Determine the (x, y) coordinate at the center of the cell enclosing the given text.  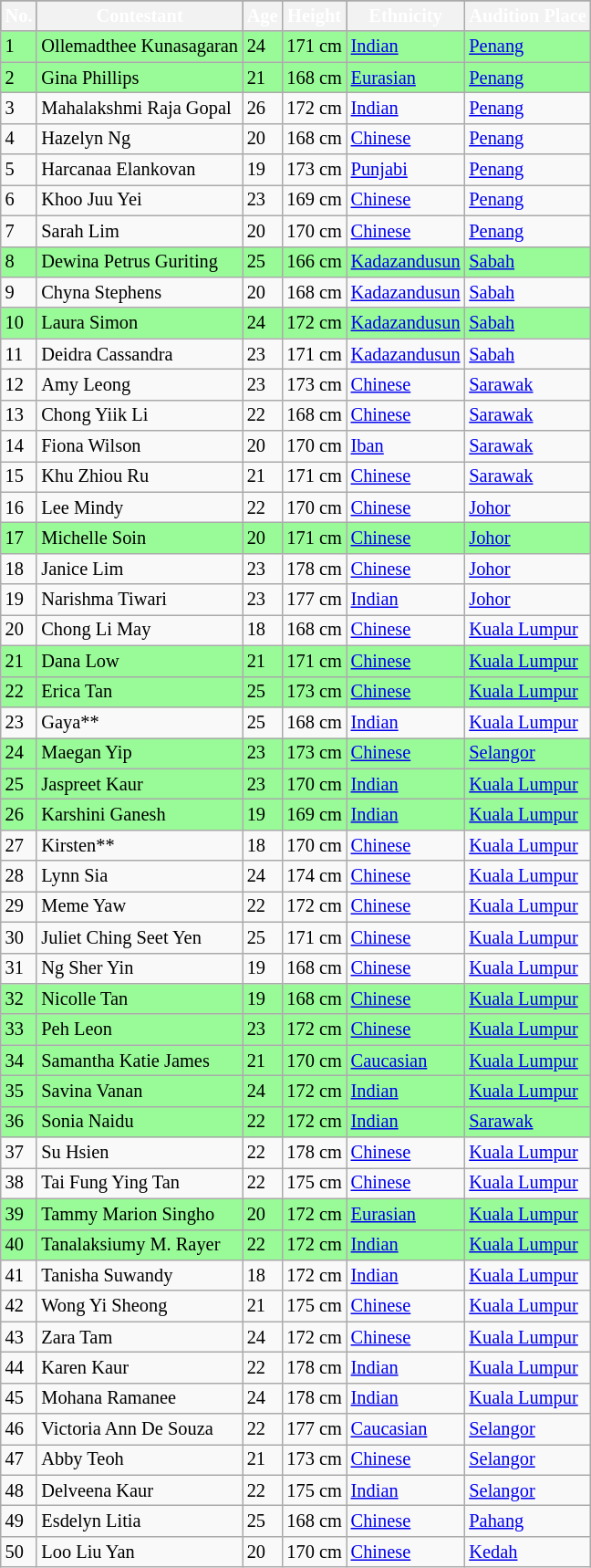
Dewina Petrus Guriting (139, 262)
35 (19, 1091)
Meme Yaw (139, 906)
7 (19, 231)
2 (19, 78)
6 (19, 200)
44 (19, 1367)
Ethnicity (406, 16)
Khoo Juu Yei (139, 200)
38 (19, 1183)
5 (19, 170)
Age (263, 16)
Khu Zhiou Ru (139, 476)
Abby Teoh (139, 1459)
Laura Simon (139, 323)
37 (19, 1153)
15 (19, 476)
Lee Mindy (139, 507)
Narishma Tiwari (139, 600)
Sonia Naidu (139, 1122)
33 (19, 1030)
41 (19, 1275)
13 (19, 415)
1 (19, 47)
28 (19, 876)
Jaspreet Kaur (139, 784)
Chyna Stephens (139, 292)
Nicolle Tan (139, 998)
Hazelyn Ng (139, 139)
8 (19, 262)
Esdelyn Litia (139, 1521)
46 (19, 1429)
Lynn Sia (139, 876)
10 (19, 323)
Amy Leong (139, 384)
Delveena Kaur (139, 1490)
Tanisha Suwandy (139, 1275)
9 (19, 292)
Karshini Ganesh (139, 814)
39 (19, 1214)
Chong Li May (139, 630)
Victoria Ann De Souza (139, 1429)
Punjabi (406, 170)
16 (19, 507)
Tammy Marion Singho (139, 1214)
Kedah (527, 1552)
Juliet Ching Seet Yen (139, 937)
32 (19, 998)
49 (19, 1521)
Michelle Soin (139, 538)
Savina Vanan (139, 1091)
Iban (406, 446)
Pahang (527, 1521)
29 (19, 906)
11 (19, 354)
17 (19, 538)
Zara Tam (139, 1337)
Sarah Lim (139, 231)
Gaya** (139, 722)
Ng Sher Yin (139, 968)
36 (19, 1122)
45 (19, 1398)
Janice Lim (139, 569)
Wong Yi Sheong (139, 1306)
Maegan Yip (139, 753)
27 (19, 845)
No. (19, 16)
3 (19, 108)
174 cm (314, 876)
Tanalaksiumy M. Rayer (139, 1245)
47 (19, 1459)
Contestant (139, 16)
42 (19, 1306)
166 cm (314, 262)
Ollemadthee Kunasagaran (139, 47)
Su Hsien (139, 1153)
Tai Fung Ying Tan (139, 1183)
4 (19, 139)
Fiona Wilson (139, 446)
43 (19, 1337)
Karen Kaur (139, 1367)
Kirsten** (139, 845)
14 (19, 446)
Harcanaa Elankovan (139, 170)
Loo Liu Yan (139, 1552)
Mohana Ramanee (139, 1398)
50 (19, 1552)
Samantha Katie James (139, 1061)
30 (19, 937)
48 (19, 1490)
31 (19, 968)
Dana Low (139, 661)
12 (19, 384)
Audition Place (527, 16)
Mahalakshmi Raja Gopal (139, 108)
Deidra Cassandra (139, 354)
Height (314, 16)
34 (19, 1061)
40 (19, 1245)
Erica Tan (139, 692)
Peh Leon (139, 1030)
Gina Phillips (139, 78)
Chong Yiik Li (139, 415)
